For the text-containing cell, return its midpoint in (X, Y) coordinate format. 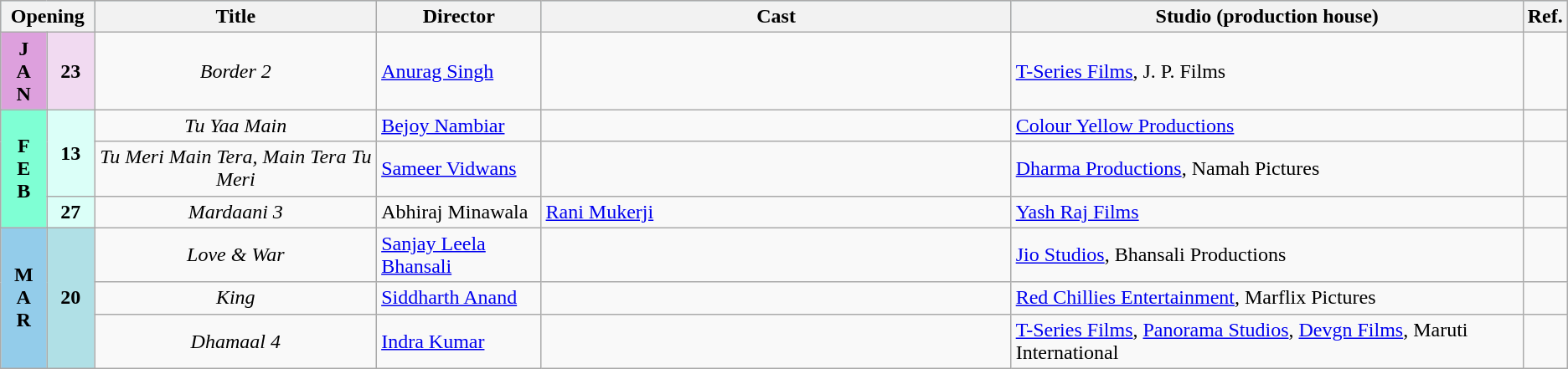
Abhiraj Minawala (459, 212)
Colour Yellow Productions (1266, 126)
Anurag Singh (459, 71)
Sameer Vidwans (459, 169)
Tu Meri Main Tera, Main Tera Tu Meri (236, 169)
FEB (23, 169)
T-Series Films, Panorama Studios, Devgn Films, Maruti International (1266, 341)
Dharma Productions, Namah Pictures (1266, 169)
Jio Studios, Bhansali Productions (1266, 254)
Tu Yaa Main (236, 126)
JAN (23, 71)
King (236, 298)
Sanjay Leela Bhansali (459, 254)
Indra Kumar (459, 341)
13 (70, 152)
MAR (23, 298)
Studio (production house) (1266, 17)
T-Series Films, J. P. Films (1266, 71)
Bejoy Nambiar (459, 126)
Yash Raj Films (1266, 212)
Dhamaal 4 (236, 341)
23 (70, 71)
Ref. (1545, 17)
Opening (48, 17)
Rani Mukerji (776, 212)
20 (70, 298)
Red Chillies Entertainment, Marflix Pictures (1266, 298)
Title (236, 17)
Love & War (236, 254)
Siddharth Anand (459, 298)
Director (459, 17)
Border 2 (236, 71)
Mardaani 3 (236, 212)
27 (70, 212)
Cast (776, 17)
